From the cell containing the given text, extract its center point as (x, y) coordinate. 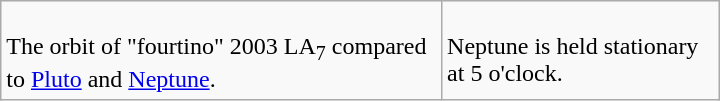
Neptune is held stationary at 5 o'clock. (581, 50)
The orbit of "fourtino" 2003 LA7 compared to Pluto and Neptune. (222, 50)
